Locate the cell with the specified text and output its [x, y] center coordinate. 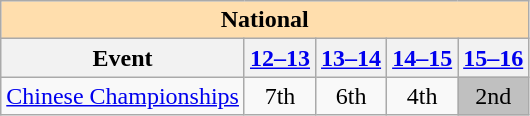
7th [280, 96]
12–13 [280, 58]
15–16 [494, 58]
2nd [494, 96]
13–14 [352, 58]
14–15 [422, 58]
National [265, 20]
6th [352, 96]
Chinese Championships [123, 96]
4th [422, 96]
Event [123, 58]
